Find where the given text appears and provide that cell's center as (X, Y) coordinate. 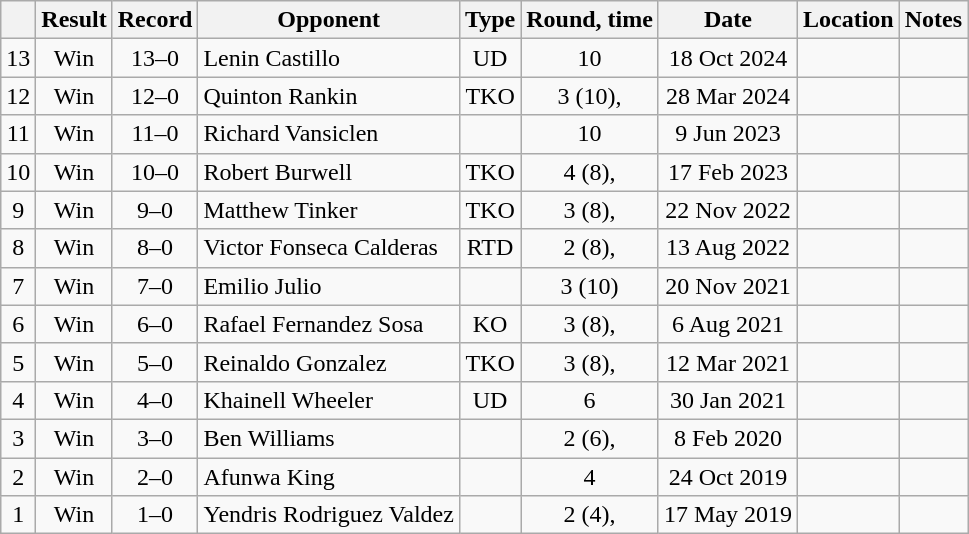
1 (18, 515)
1–0 (155, 515)
11 (18, 134)
3–0 (155, 438)
Round, time (590, 20)
3 (10), (590, 96)
4 (8), (590, 172)
9–0 (155, 210)
Quinton Rankin (328, 96)
KO (490, 324)
Ben Williams (328, 438)
6–0 (155, 324)
Reinaldo Gonzalez (328, 362)
13–0 (155, 58)
Matthew Tinker (328, 210)
Victor Fonseca Calderas (328, 248)
Result (74, 20)
6 Aug 2021 (728, 324)
12 (18, 96)
4–0 (155, 400)
Notes (933, 20)
24 Oct 2019 (728, 477)
18 Oct 2024 (728, 58)
13 (18, 58)
11–0 (155, 134)
Date (728, 20)
Richard Vansiclen (328, 134)
3 (18, 438)
7 (18, 286)
7–0 (155, 286)
Record (155, 20)
8–0 (155, 248)
2 (6), (590, 438)
30 Jan 2021 (728, 400)
12 Mar 2021 (728, 362)
Yendris Rodriguez Valdez (328, 515)
5–0 (155, 362)
2 (4), (590, 515)
17 Feb 2023 (728, 172)
13 Aug 2022 (728, 248)
3 (10) (590, 286)
2 (8), (590, 248)
28 Mar 2024 (728, 96)
8 (18, 248)
12–0 (155, 96)
Emilio Julio (328, 286)
Robert Burwell (328, 172)
Location (849, 20)
9 Jun 2023 (728, 134)
Type (490, 20)
RTD (490, 248)
Opponent (328, 20)
Lenin Castillo (328, 58)
22 Nov 2022 (728, 210)
17 May 2019 (728, 515)
2 (18, 477)
5 (18, 362)
9 (18, 210)
Khainell Wheeler (328, 400)
10–0 (155, 172)
2–0 (155, 477)
8 Feb 2020 (728, 438)
Rafael Fernandez Sosa (328, 324)
20 Nov 2021 (728, 286)
Afunwa King (328, 477)
